Return [X, Y] of the center of cell containing provided text 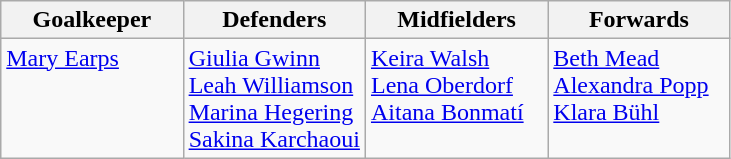
Midfielders [456, 20]
Defenders [274, 20]
Mary Earps [92, 98]
Forwards [639, 20]
Goalkeeper [92, 20]
Keira Walsh Lena Oberdorf Aitana Bonmatí [456, 98]
Giulia Gwinn Leah Williamson Marina Hegering Sakina Karchaoui [274, 98]
Beth Mead Alexandra Popp Klara Bühl [639, 98]
